For the text-containing cell, return its midpoint in (x, y) coordinate format. 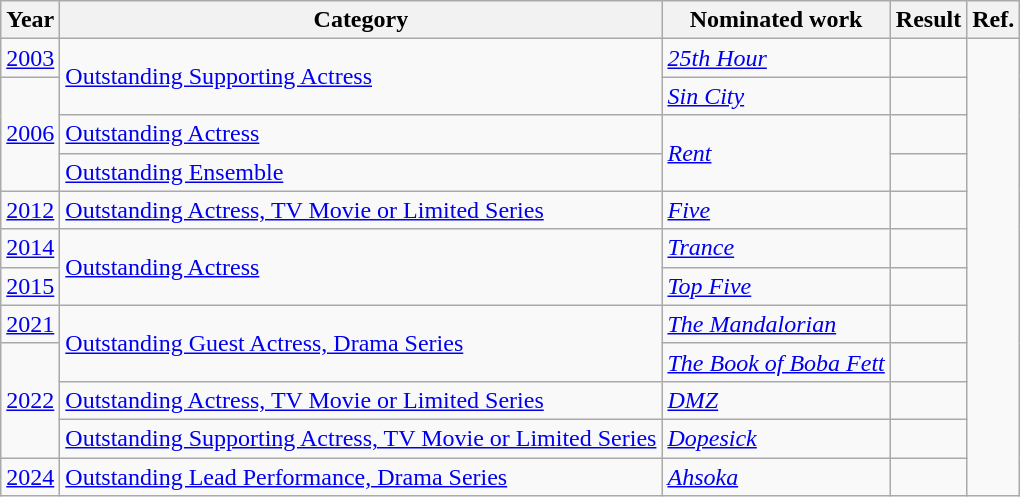
2014 (30, 248)
2024 (30, 477)
Top Five (776, 286)
Category (361, 20)
Five (776, 210)
2012 (30, 210)
Ref. (994, 20)
Outstanding Guest Actress, Drama Series (361, 343)
The Mandalorian (776, 324)
2006 (30, 134)
Sin City (776, 96)
2003 (30, 58)
Dopesick (776, 438)
DMZ (776, 400)
Outstanding Supporting Actress, TV Movie or Limited Series (361, 438)
2021 (30, 324)
Trance (776, 248)
2022 (30, 400)
Outstanding Supporting Actress (361, 77)
The Book of Boba Fett (776, 362)
Year (30, 20)
Outstanding Lead Performance, Drama Series (361, 477)
Result (928, 20)
Ahsoka (776, 477)
2015 (30, 286)
Rent (776, 153)
25th Hour (776, 58)
Outstanding Ensemble (361, 172)
Nominated work (776, 20)
